Provide the [X, Y] coordinate of the cell's center where the given text is located.  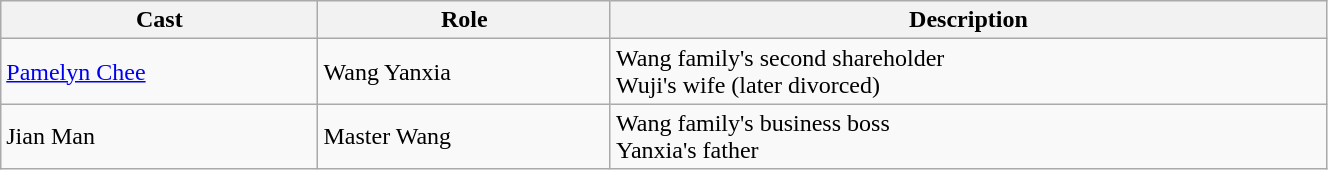
Role [464, 20]
Wang Yanxia [464, 72]
Jian Man [160, 136]
Master Wang [464, 136]
Pamelyn Chee [160, 72]
Cast [160, 20]
Wang family's business boss Yanxia's father [968, 136]
Wang family's second shareholder Wuji's wife (later divorced) [968, 72]
Description [968, 20]
